Return the [X, Y] coordinate for the center point of the cell that contains the specified text.  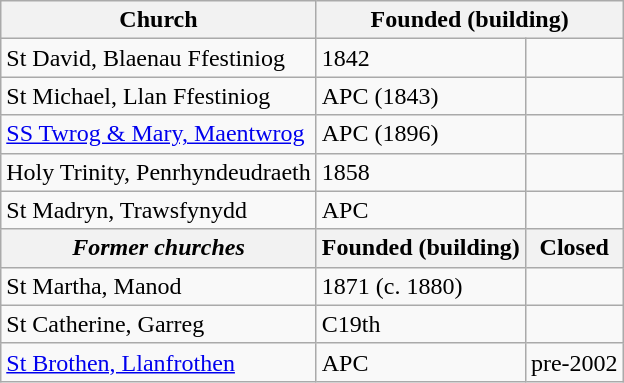
C19th [420, 324]
St Madryn, Trawsfynydd [158, 210]
1858 [420, 172]
1842 [420, 58]
Church [158, 20]
St Brothen, Llanfrothen [158, 362]
APC (1896) [420, 134]
1871 (c. 1880) [420, 286]
APC (1843) [420, 96]
Closed [574, 248]
pre-2002 [574, 362]
SS Twrog & Mary, Maentwrog [158, 134]
St Martha, Manod [158, 286]
St Catherine, Garreg [158, 324]
St David, Blaenau Ffestiniog [158, 58]
Holy Trinity, Penrhyndeudraeth [158, 172]
Former churches [158, 248]
St Michael, Llan Ffestiniog [158, 96]
